Locate the cell with the specified text and output its (X, Y) center coordinate. 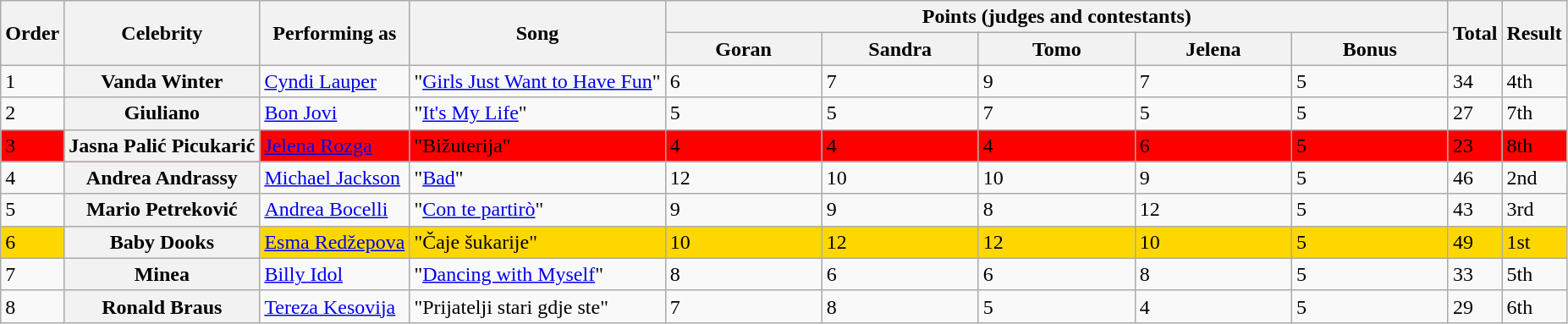
4th (1534, 81)
2nd (1534, 178)
"Girls Just Want to Have Fun" (537, 81)
"Dancing with Myself" (537, 274)
Jasna Palić Picukarić (162, 146)
Mario Petreković (162, 210)
Jelena Rozga (335, 146)
"Čaje šukarije" (537, 242)
Total (1475, 33)
Vanda Winter (162, 81)
Michael Jackson (335, 178)
23 (1475, 146)
Giuliano (162, 113)
"Bad" (537, 178)
Minea (162, 274)
7th (1534, 113)
1st (1534, 242)
Result (1534, 33)
27 (1475, 113)
Performing as (335, 33)
33 (1475, 274)
3 (32, 146)
Billy Idol (335, 274)
5th (1534, 274)
Esma Redžepova (335, 242)
Tomo (1056, 49)
34 (1475, 81)
Baby Dooks (162, 242)
1 (32, 81)
29 (1475, 306)
49 (1475, 242)
Cyndi Lauper (335, 81)
Goran (743, 49)
"Con te partirò" (537, 210)
Andrea Bocelli (335, 210)
Celebrity (162, 33)
Andrea Andrassy (162, 178)
43 (1475, 210)
"Bižuterija" (537, 146)
3rd (1534, 210)
"It's My Life" (537, 113)
Order (32, 33)
6th (1534, 306)
2 (32, 113)
Ronald Braus (162, 306)
Sandra (900, 49)
Tereza Kesovija (335, 306)
46 (1475, 178)
Bon Jovi (335, 113)
Song (537, 33)
"Prijatelji stari gdje ste" (537, 306)
Bonus (1369, 49)
Jelena (1213, 49)
8th (1534, 146)
Points (judges and contestants) (1056, 17)
